Locate the cell with the specified text and output its [x, y] center coordinate. 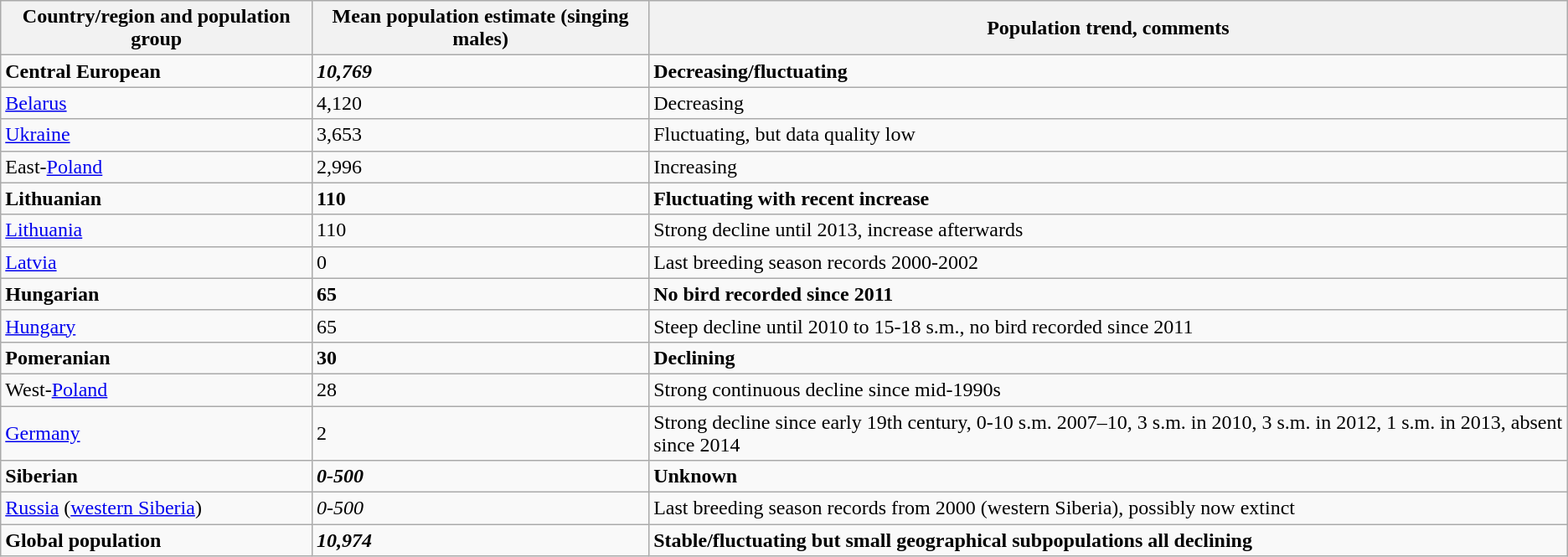
10,974 [481, 540]
2 [481, 432]
Stable/fluctuating but small geographical subpopulations all declining [1109, 540]
Strong continuous decline since mid-1990s [1109, 389]
Ukraine [157, 135]
Decreasing/fluctuating [1109, 71]
10,769 [481, 71]
Last breeding season records 2000-2002 [1109, 262]
No bird recorded since 2011 [1109, 294]
Russia (western Siberia) [157, 508]
Global population [157, 540]
Central European [157, 71]
Mean population estimate (singing males) [481, 28]
Country/region and population group [157, 28]
Strong decline until 2013, increase afterwards [1109, 230]
Pomeranian [157, 358]
Population trend, comments [1109, 28]
Unknown [1109, 477]
Fluctuating with recent increase [1109, 199]
East-Poland [157, 167]
Strong decline since early 19th century, 0-10 s.m. 2007–10, 3 s.m. in 2010, 3 s.m. in 2012, 1 s.m. in 2013, absent since 2014 [1109, 432]
West-Poland [157, 389]
Increasing [1109, 167]
4,120 [481, 103]
Belarus [157, 103]
Latvia [157, 262]
0 [481, 262]
Siberian [157, 477]
Declining [1109, 358]
Hungary [157, 326]
Last breeding season records from 2000 (western Siberia), possibly now extinct [1109, 508]
2,996 [481, 167]
Lithuania [157, 230]
Decreasing [1109, 103]
Fluctuating, but data quality low [1109, 135]
30 [481, 358]
28 [481, 389]
Steep decline until 2010 to 15-18 s.m., no bird recorded since 2011 [1109, 326]
Hungarian [157, 294]
Lithuanian [157, 199]
3,653 [481, 135]
Germany [157, 432]
